Capture the cell that displays the provided text and extract its (x, y) central coordinate. 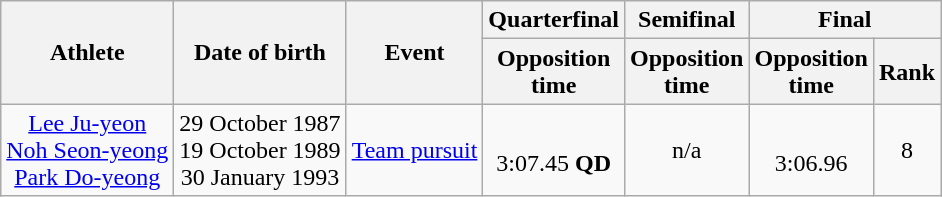
29 October 198719 October 198930 January 1993 (260, 150)
Date of birth (260, 52)
Lee Ju-yeonNoh Seon-yeongPark Do-yeong (88, 150)
Final (845, 20)
8 (906, 150)
n/a (687, 150)
Quarterfinal (554, 20)
Event (414, 52)
Semifinal (687, 20)
Rank (906, 72)
Team pursuit (414, 150)
3:06.96 (811, 150)
3:07.45 QD (554, 150)
Athlete (88, 52)
